Find where the given text appears and provide that cell's center as (x, y) coordinate. 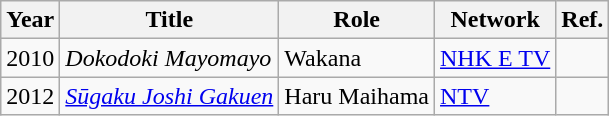
NHK E TV (496, 58)
Network (496, 20)
Title (170, 20)
Haru Maihama (357, 96)
NTV (496, 96)
Sūgaku Joshi Gakuen (170, 96)
Wakana (357, 58)
Role (357, 20)
Dokodoki Mayomayo (170, 58)
2012 (30, 96)
2010 (30, 58)
Year (30, 20)
Ref. (582, 20)
